Determine the [X, Y] coordinate at the center of the cell enclosing the given text.  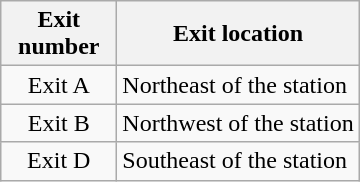
Southeast of the station [238, 161]
Exit location [238, 34]
Exit A [59, 85]
Northeast of the station [238, 85]
Northwest of the station [238, 123]
Exit number [59, 34]
Exit D [59, 161]
Exit B [59, 123]
